Determine the (X, Y) coordinate at the center of the cell enclosing the given text.  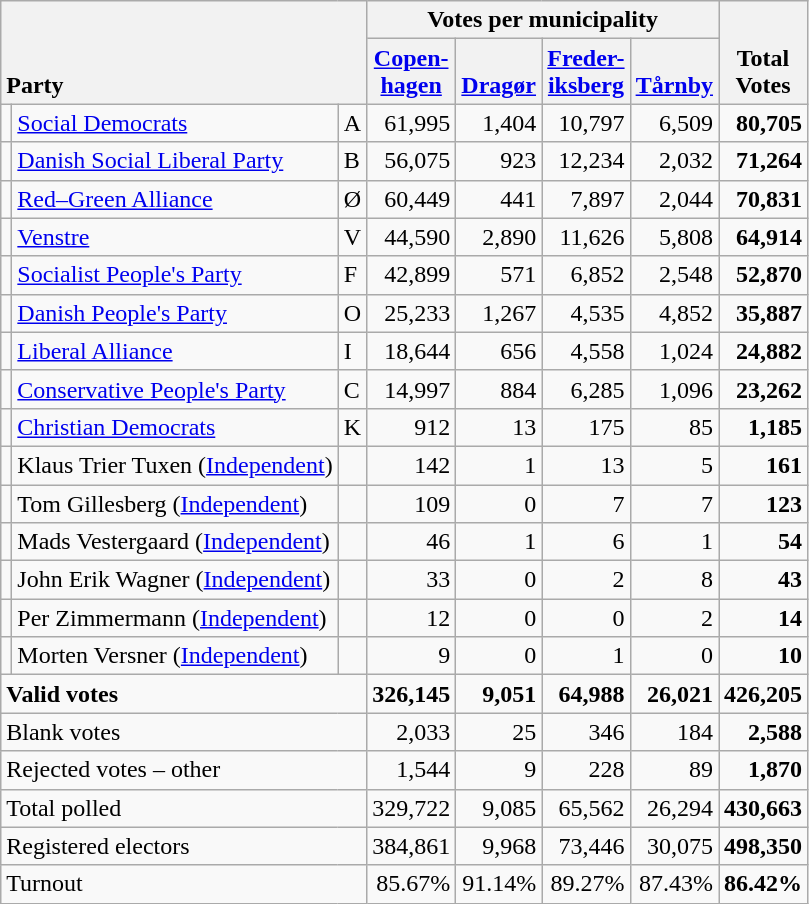
5 (674, 465)
70,831 (764, 199)
Christian Democrats (175, 427)
123 (764, 503)
1,267 (499, 313)
Morten Versner (Independent) (175, 656)
9,085 (499, 808)
56,075 (412, 161)
John Erik Wagner (Independent) (175, 580)
Freder- iksberg (586, 72)
2,044 (674, 199)
6,852 (586, 275)
Per Zimmermann (Independent) (175, 618)
8 (674, 580)
25,233 (412, 313)
Social Democrats (175, 123)
60,449 (412, 199)
5,808 (674, 237)
Blank votes (184, 732)
26,294 (674, 808)
Votes per municipality (543, 20)
1,096 (674, 389)
923 (499, 161)
1,185 (764, 427)
F (352, 275)
89.27% (586, 884)
64,914 (764, 237)
87.43% (674, 884)
86.42% (764, 884)
91.14% (499, 884)
Turnout (184, 884)
Total Votes (764, 52)
9,968 (499, 846)
Tårnby (674, 72)
175 (586, 427)
329,722 (412, 808)
Tom Gillesberg (Independent) (175, 503)
89 (674, 770)
884 (499, 389)
426,205 (764, 694)
142 (412, 465)
V (352, 237)
Danish People's Party (175, 313)
25 (499, 732)
35,887 (764, 313)
1,404 (499, 123)
1,544 (412, 770)
73,446 (586, 846)
498,350 (764, 846)
85 (674, 427)
Socialist People's Party (175, 275)
326,145 (412, 694)
23,262 (764, 389)
4,852 (674, 313)
14,997 (412, 389)
24,882 (764, 351)
Copen- hagen (412, 72)
30,075 (674, 846)
C (352, 389)
9,051 (499, 694)
109 (412, 503)
52,870 (764, 275)
6,285 (586, 389)
K (352, 427)
912 (412, 427)
346 (586, 732)
7,897 (586, 199)
Venstre (175, 237)
12,234 (586, 161)
54 (764, 542)
430,663 (764, 808)
2,548 (674, 275)
571 (499, 275)
2,033 (412, 732)
Registered electors (184, 846)
O (352, 313)
2,588 (764, 732)
Klaus Trier Tuxen (Independent) (175, 465)
Rejected votes – other (184, 770)
1,024 (674, 351)
4,535 (586, 313)
12 (412, 618)
80,705 (764, 123)
2,890 (499, 237)
33 (412, 580)
Mads Vestergaard (Independent) (175, 542)
228 (586, 770)
65,562 (586, 808)
71,264 (764, 161)
14 (764, 618)
4,558 (586, 351)
6 (586, 542)
46 (412, 542)
44,590 (412, 237)
1,870 (764, 770)
Red–Green Alliance (175, 199)
Danish Social Liberal Party (175, 161)
85.67% (412, 884)
A (352, 123)
18,644 (412, 351)
43 (764, 580)
184 (674, 732)
10,797 (586, 123)
Conservative People's Party (175, 389)
656 (499, 351)
Party (184, 52)
Valid votes (184, 694)
Total polled (184, 808)
11,626 (586, 237)
B (352, 161)
2,032 (674, 161)
42,899 (412, 275)
Dragør (499, 72)
441 (499, 199)
Ø (352, 199)
61,995 (412, 123)
I (352, 351)
384,861 (412, 846)
Liberal Alliance (175, 351)
6,509 (674, 123)
10 (764, 656)
26,021 (674, 694)
161 (764, 465)
64,988 (586, 694)
